Provide the [X, Y] coordinate of the cell's center where the given text is located.  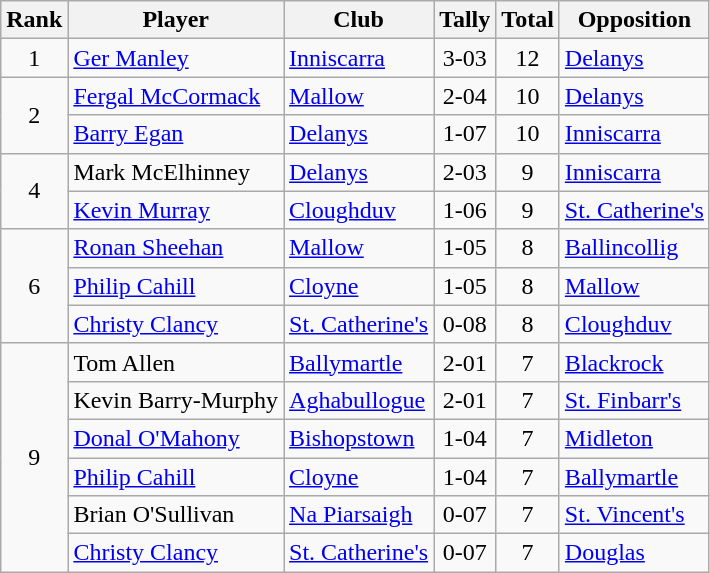
Club [359, 20]
Na Piarsaigh [359, 515]
Aghabullogue [359, 400]
Douglas [634, 553]
Mark McElhinney [176, 172]
Ger Manley [176, 58]
4 [34, 191]
3-03 [465, 58]
Ballincollig [634, 248]
Fergal McCormack [176, 96]
Rank [34, 20]
Tom Allen [176, 362]
Kevin Barry-Murphy [176, 400]
1-06 [465, 210]
Player [176, 20]
2-04 [465, 96]
Tally [465, 20]
Bishopstown [359, 438]
Barry Egan [176, 134]
12 [528, 58]
2 [34, 115]
2-03 [465, 172]
Opposition [634, 20]
Blackrock [634, 362]
Brian O'Sullivan [176, 515]
Donal O'Mahony [176, 438]
Midleton [634, 438]
Ronan Sheehan [176, 248]
Kevin Murray [176, 210]
6 [34, 286]
1-07 [465, 134]
St. Finbarr's [634, 400]
St. Vincent's [634, 515]
1 [34, 58]
Total [528, 20]
0-08 [465, 324]
